Provide the [x, y] coordinate of the cell's center where the given text is located.  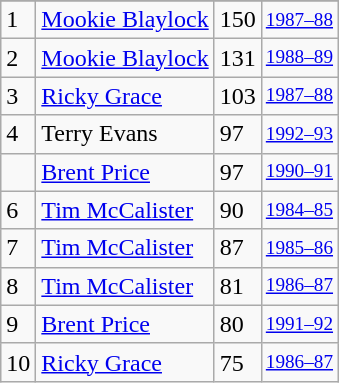
1984–85 [299, 210]
Terry Evans [125, 134]
150 [238, 20]
6 [18, 210]
80 [238, 324]
1 [18, 20]
1992–93 [299, 134]
3 [18, 96]
4 [18, 134]
103 [238, 96]
131 [238, 58]
1988–89 [299, 58]
81 [238, 286]
9 [18, 324]
2 [18, 58]
90 [238, 210]
87 [238, 248]
1991–92 [299, 324]
8 [18, 286]
75 [238, 362]
1990–91 [299, 172]
10 [18, 362]
1985–86 [299, 248]
7 [18, 248]
